Detect which cell encompasses the target text, then output its [x, y] center coordinate. 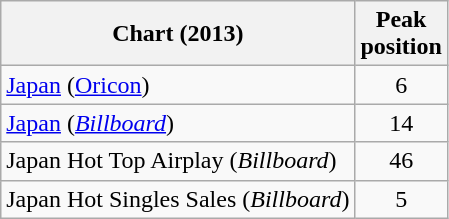
6 [401, 85]
Japan (Oricon) [178, 85]
Peakposition [401, 34]
Japan (Billboard) [178, 123]
14 [401, 123]
Japan Hot Singles Sales (Billboard) [178, 199]
Chart (2013) [178, 34]
Japan Hot Top Airplay (Billboard) [178, 161]
46 [401, 161]
5 [401, 199]
